Return (x, y) of the center of cell containing provided text 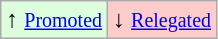
↓ Relegated (162, 20)
↑ Promoted (54, 20)
